Output the (x, y) coordinate of the center of the cell containing the given text.  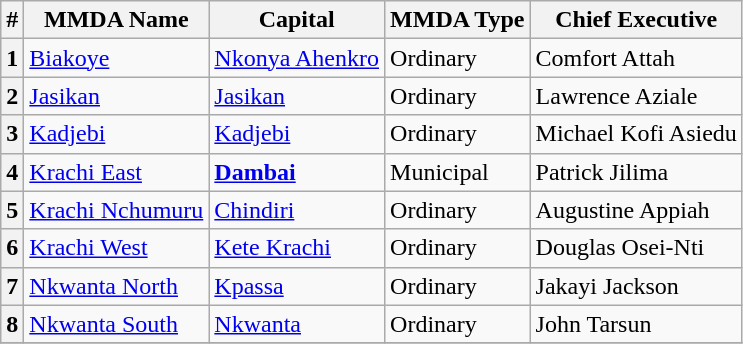
Krachi East (116, 172)
Comfort Attah (636, 58)
Kpassa (297, 286)
Krachi Nchumuru (116, 210)
Michael Kofi Asiedu (636, 134)
5 (12, 210)
Dambai (297, 172)
3 (12, 134)
MMDA Type (458, 20)
8 (12, 324)
Nkwanta South (116, 324)
6 (12, 248)
Augustine Appiah (636, 210)
Lawrence Aziale (636, 96)
MMDA Name (116, 20)
Nkwanta North (116, 286)
7 (12, 286)
Chief Executive (636, 20)
Biakoye (116, 58)
Kete Krachi (297, 248)
Jakayi Jackson (636, 286)
Douglas Osei-Nti (636, 248)
Capital (297, 20)
Krachi West (116, 248)
# (12, 20)
John Tarsun (636, 324)
4 (12, 172)
Nkonya Ahenkro (297, 58)
Municipal (458, 172)
Patrick Jilima (636, 172)
Nkwanta (297, 324)
Chindiri (297, 210)
2 (12, 96)
1 (12, 58)
